Identify which cell holds the provided text, then report its (x, y) central coordinate. 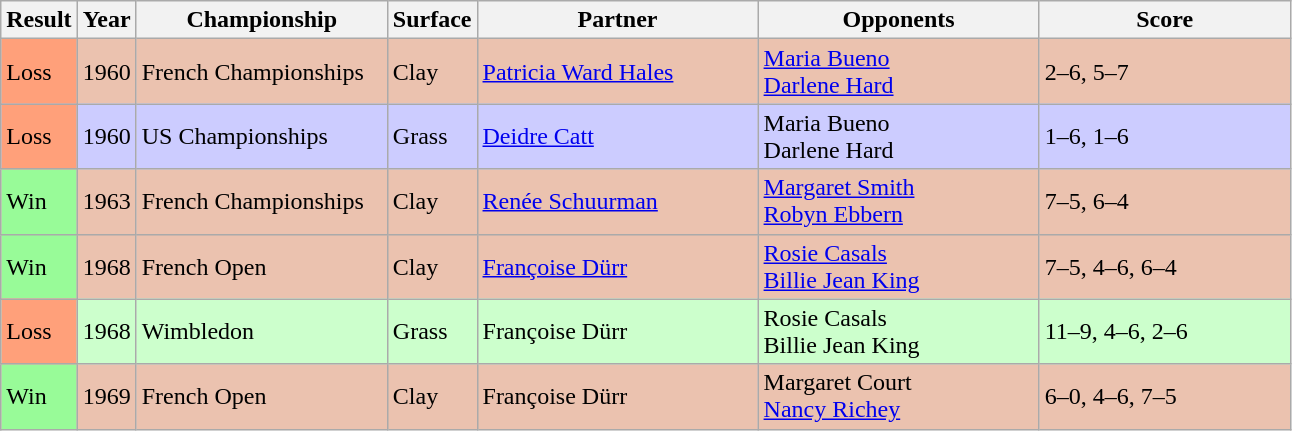
7–5, 6–4 (1164, 202)
7–5, 4–6, 6–4 (1164, 266)
Renée Schuurman (618, 202)
Deidre Catt (618, 136)
Year (106, 20)
1963 (106, 202)
Surface (432, 20)
Margaret Smith Robyn Ebbern (898, 202)
Patricia Ward Hales (618, 72)
11–9, 4–6, 2–6 (1164, 332)
1–6, 1–6 (1164, 136)
Championship (262, 20)
Score (1164, 20)
Wimbledon (262, 332)
2–6, 5–7 (1164, 72)
Opponents (898, 20)
US Championships (262, 136)
Result (39, 20)
1969 (106, 396)
6–0, 4–6, 7–5 (1164, 396)
Margaret Court Nancy Richey (898, 396)
Partner (618, 20)
